Locate the cell with the specified text and output its (X, Y) center coordinate. 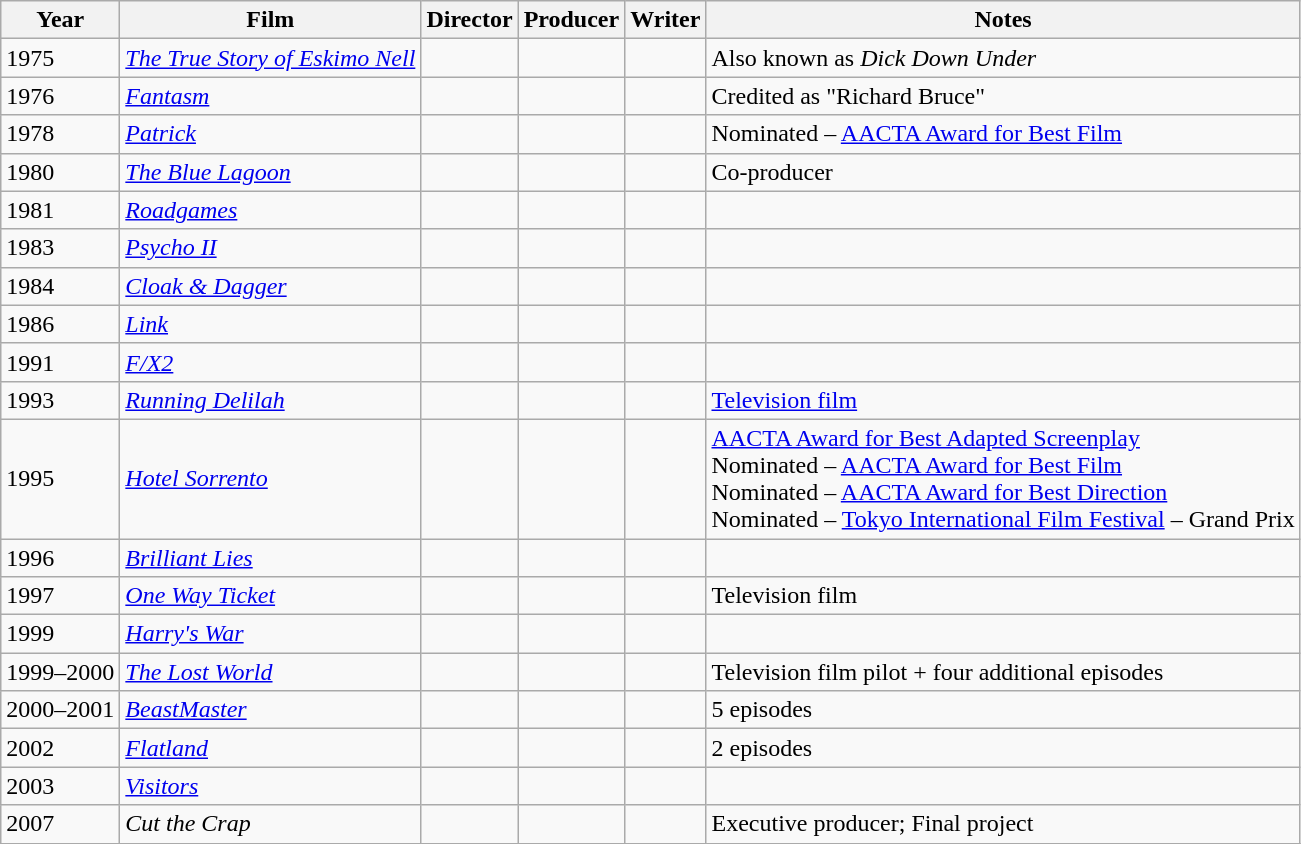
Cloak & Dagger (270, 286)
1993 (60, 400)
Link (270, 324)
Roadgames (270, 210)
2007 (60, 824)
The Lost World (270, 672)
1986 (60, 324)
2002 (60, 748)
Flatland (270, 748)
1980 (60, 172)
Fantasm (270, 96)
1999 (60, 634)
The Blue Lagoon (270, 172)
Psycho II (270, 248)
2000–2001 (60, 710)
Director (470, 20)
1995 (60, 478)
F/X2 (270, 362)
1996 (60, 557)
The True Story of Eskimo Nell (270, 58)
One Way Ticket (270, 596)
1978 (60, 134)
Co-producer (1003, 172)
Credited as "Richard Bruce" (1003, 96)
BeastMaster (270, 710)
Writer (666, 20)
Also known as Dick Down Under (1003, 58)
Notes (1003, 20)
5 episodes (1003, 710)
Producer (572, 20)
Visitors (270, 786)
Executive producer; Final project (1003, 824)
Television film pilot + four additional episodes (1003, 672)
Patrick (270, 134)
Film (270, 20)
Nominated – AACTA Award for Best Film (1003, 134)
Brilliant Lies (270, 557)
Running Delilah (270, 400)
1983 (60, 248)
1999–2000 (60, 672)
1981 (60, 210)
2003 (60, 786)
Cut the Crap (270, 824)
1997 (60, 596)
1984 (60, 286)
Year (60, 20)
1975 (60, 58)
1976 (60, 96)
1991 (60, 362)
Harry's War (270, 634)
Hotel Sorrento (270, 478)
2 episodes (1003, 748)
